Identify which cell holds the provided text, then report its (X, Y) central coordinate. 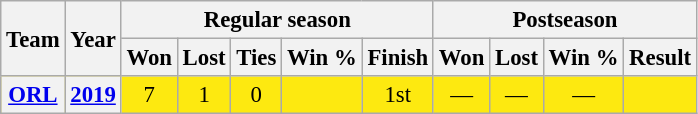
Year (93, 38)
0 (256, 95)
2019 (93, 95)
Finish (398, 58)
1st (398, 95)
Regular season (277, 20)
1 (204, 95)
Ties (256, 58)
Team (33, 38)
Postseason (564, 20)
Result (660, 58)
7 (149, 95)
ORL (33, 95)
